Output the (x, y) coordinate of the center of the cell containing the given text.  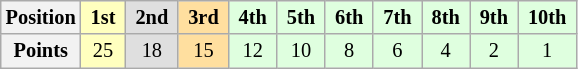
Points (41, 51)
5th (301, 17)
8 (349, 51)
18 (152, 51)
2 (494, 51)
12 (253, 51)
2nd (152, 17)
15 (203, 51)
1st (104, 17)
4th (253, 17)
3rd (203, 17)
8th (446, 17)
6th (349, 17)
1 (547, 51)
10 (301, 51)
6 (397, 51)
10th (547, 17)
25 (104, 51)
4 (446, 51)
9th (494, 17)
Position (41, 17)
7th (397, 17)
